Extract the (x, y) coordinate from the center of the cell holding the provided text.  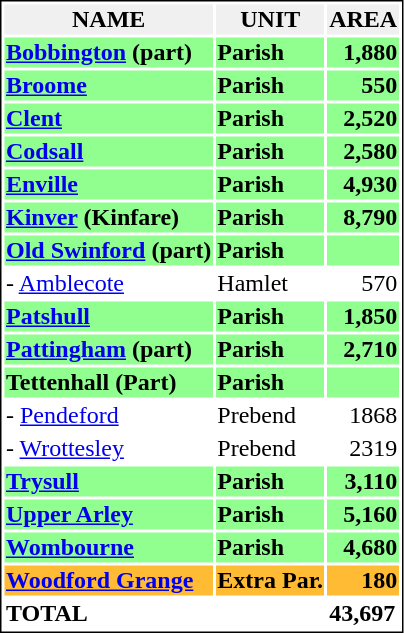
- Pendeford (108, 415)
3,110 (364, 481)
Broome (108, 85)
- Amblecote (108, 283)
550 (364, 85)
Bobbington (part) (108, 53)
Patshull (108, 317)
1,880 (364, 53)
Wombourne (108, 547)
Enville (108, 185)
Upper Arley (108, 515)
TOTAL (108, 613)
Tettenhall (Part) (108, 383)
AREA (364, 19)
NAME (108, 19)
570 (364, 283)
2319 (364, 449)
2,710 (364, 349)
Trysull (108, 481)
Pattingham (part) (108, 349)
1,850 (364, 317)
Kinver (Kinfare) (108, 217)
- Wrottesley (108, 449)
43,697 (364, 613)
Old Swinford (part) (108, 251)
Clent (108, 119)
5,160 (364, 515)
Codsall (108, 151)
4,680 (364, 547)
8,790 (364, 217)
180 (364, 581)
2,520 (364, 119)
1868 (364, 415)
UNIT (270, 19)
2,580 (364, 151)
Woodford Grange (108, 581)
Extra Par. (270, 581)
Hamlet (270, 283)
4,930 (364, 185)
